Locate the cell with the specified text and output its (X, Y) center coordinate. 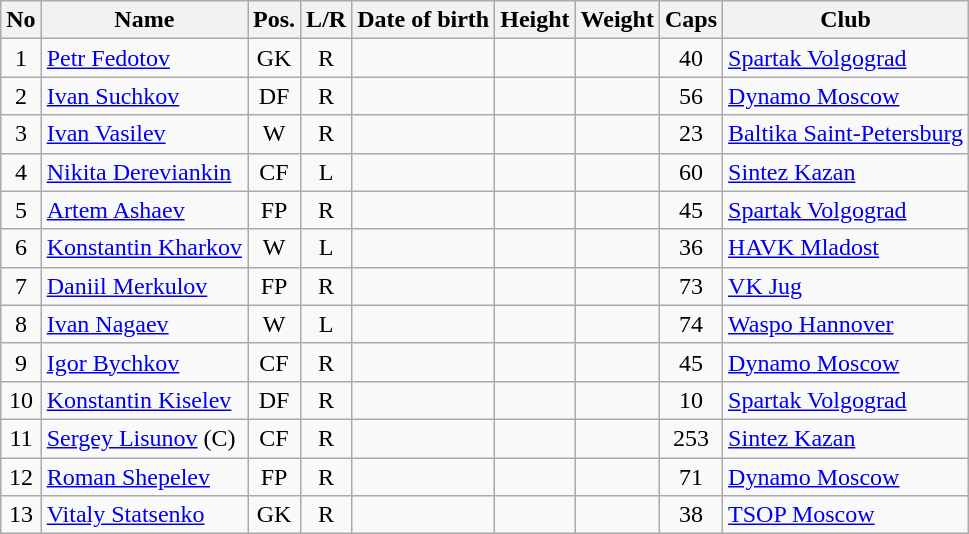
Nikita Dereviankin (144, 172)
2 (21, 96)
Vitaly Statsenko (144, 515)
11 (21, 438)
73 (690, 286)
12 (21, 477)
Baltika Saint-Petersburg (846, 134)
HAVK Mladost (846, 248)
Caps (690, 20)
Date of birth (424, 20)
L/R (326, 20)
Konstantin Kiselev (144, 400)
Daniil Merkulov (144, 286)
Artem Ashaev (144, 210)
36 (690, 248)
4 (21, 172)
Konstantin Kharkov (144, 248)
40 (690, 58)
38 (690, 515)
Club (846, 20)
23 (690, 134)
Igor Bychkov (144, 362)
56 (690, 96)
Roman Shepelev (144, 477)
TSOP Moscow (846, 515)
6 (21, 248)
8 (21, 324)
Petr Fedotov (144, 58)
Waspo Hannover (846, 324)
Name (144, 20)
Height (535, 20)
No (21, 20)
1 (21, 58)
Ivan Vasilev (144, 134)
Ivan Nagaev (144, 324)
71 (690, 477)
Ivan Suchkov (144, 96)
Weight (617, 20)
9 (21, 362)
5 (21, 210)
Pos. (274, 20)
7 (21, 286)
74 (690, 324)
3 (21, 134)
Sergey Lisunov (C) (144, 438)
VK Jug (846, 286)
253 (690, 438)
13 (21, 515)
60 (690, 172)
